Identify which cell holds the provided text, then report its [x, y] central coordinate. 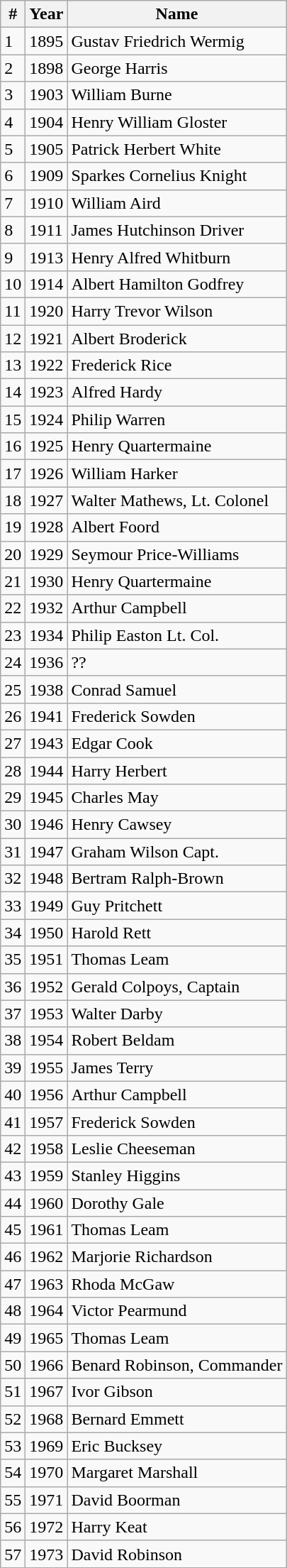
Charles May [177, 798]
40 [13, 1095]
1944 [47, 770]
10 [13, 284]
Walter Darby [177, 1014]
Philip Warren [177, 420]
1911 [47, 230]
32 [13, 879]
1943 [47, 743]
50 [13, 1365]
William Burne [177, 95]
1 [13, 41]
37 [13, 1014]
1946 [47, 825]
28 [13, 770]
54 [13, 1473]
1970 [47, 1473]
15 [13, 420]
1920 [47, 311]
1965 [47, 1338]
Gerald Colpoys, Captain [177, 987]
1968 [47, 1419]
?? [177, 662]
48 [13, 1311]
33 [13, 906]
1909 [47, 176]
Frederick Rice [177, 366]
24 [13, 662]
51 [13, 1392]
16 [13, 446]
9 [13, 257]
1953 [47, 1014]
1951 [47, 960]
35 [13, 960]
David Robinson [177, 1554]
Eric Bucksey [177, 1446]
1904 [47, 122]
1924 [47, 420]
Conrad Samuel [177, 689]
Benard Robinson, Commander [177, 1365]
Margaret Marshall [177, 1473]
Walter Mathews, Lt. Colonel [177, 500]
1969 [47, 1446]
31 [13, 852]
1967 [47, 1392]
38 [13, 1041]
1972 [47, 1527]
Gustav Friedrich Wermig [177, 41]
1930 [47, 581]
18 [13, 500]
George Harris [177, 68]
44 [13, 1203]
1922 [47, 366]
1956 [47, 1095]
1898 [47, 68]
1963 [47, 1284]
Albert Foord [177, 527]
1955 [47, 1068]
# [13, 14]
1945 [47, 798]
45 [13, 1230]
12 [13, 339]
1950 [47, 933]
Henry William Gloster [177, 122]
Guy Pritchett [177, 906]
1958 [47, 1148]
1959 [47, 1175]
1913 [47, 257]
Rhoda McGaw [177, 1284]
Bertram Ralph-Brown [177, 879]
2 [13, 68]
William Harker [177, 473]
13 [13, 366]
Harry Keat [177, 1527]
1938 [47, 689]
Bernard Emmett [177, 1419]
1966 [47, 1365]
1962 [47, 1257]
34 [13, 933]
30 [13, 825]
Philip Easton Lt. Col. [177, 635]
Dorothy Gale [177, 1203]
1926 [47, 473]
22 [13, 608]
1936 [47, 662]
Seymour Price-Williams [177, 554]
James Hutchinson Driver [177, 230]
5 [13, 149]
Stanley Higgins [177, 1175]
55 [13, 1500]
Robert Beldam [177, 1041]
53 [13, 1446]
39 [13, 1068]
Harold Rett [177, 933]
Patrick Herbert White [177, 149]
1941 [47, 716]
Edgar Cook [177, 743]
19 [13, 527]
23 [13, 635]
Name [177, 14]
17 [13, 473]
Henry Cawsey [177, 825]
36 [13, 987]
7 [13, 203]
27 [13, 743]
11 [13, 311]
1921 [47, 339]
57 [13, 1554]
1961 [47, 1230]
Marjorie Richardson [177, 1257]
1903 [47, 95]
David Boorman [177, 1500]
William Aird [177, 203]
56 [13, 1527]
Albert Hamilton Godfrey [177, 284]
1923 [47, 393]
14 [13, 393]
1910 [47, 203]
1905 [47, 149]
25 [13, 689]
Victor Pearmund [177, 1311]
1960 [47, 1203]
1952 [47, 987]
52 [13, 1419]
1957 [47, 1122]
1932 [47, 608]
3 [13, 95]
41 [13, 1122]
1927 [47, 500]
43 [13, 1175]
Graham Wilson Capt. [177, 852]
1949 [47, 906]
Harry Trevor Wilson [177, 311]
42 [13, 1148]
1973 [47, 1554]
1948 [47, 879]
1971 [47, 1500]
20 [13, 554]
1895 [47, 41]
1929 [47, 554]
1925 [47, 446]
1934 [47, 635]
1928 [47, 527]
James Terry [177, 1068]
26 [13, 716]
8 [13, 230]
29 [13, 798]
Henry Alfred Whitburn [177, 257]
Leslie Cheeseman [177, 1148]
6 [13, 176]
49 [13, 1338]
1954 [47, 1041]
4 [13, 122]
Ivor Gibson [177, 1392]
1947 [47, 852]
Year [47, 14]
Sparkes Cornelius Knight [177, 176]
46 [13, 1257]
Albert Broderick [177, 339]
1914 [47, 284]
Harry Herbert [177, 770]
47 [13, 1284]
21 [13, 581]
1964 [47, 1311]
Alfred Hardy [177, 393]
